Identify which cell holds the provided text, then report its (x, y) central coordinate. 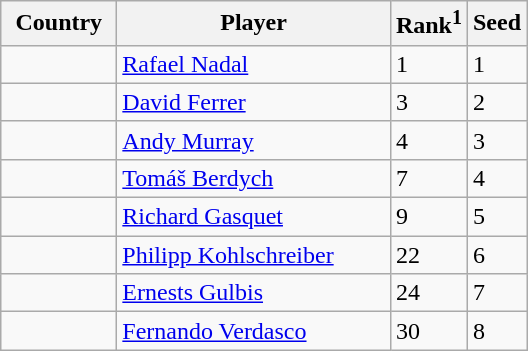
24 (428, 293)
Tomáš Berdych (254, 178)
Andy Murray (254, 140)
Seed (496, 24)
5 (496, 217)
30 (428, 331)
Rafael Nadal (254, 64)
22 (428, 255)
David Ferrer (254, 102)
Fernando Verdasco (254, 331)
8 (496, 331)
Country (59, 24)
Rank1 (428, 24)
Ernests Gulbis (254, 293)
Richard Gasquet (254, 217)
Player (254, 24)
6 (496, 255)
9 (428, 217)
Philipp Kohlschreiber (254, 255)
2 (496, 102)
